Identify which cell holds the provided text, then report its (X, Y) central coordinate. 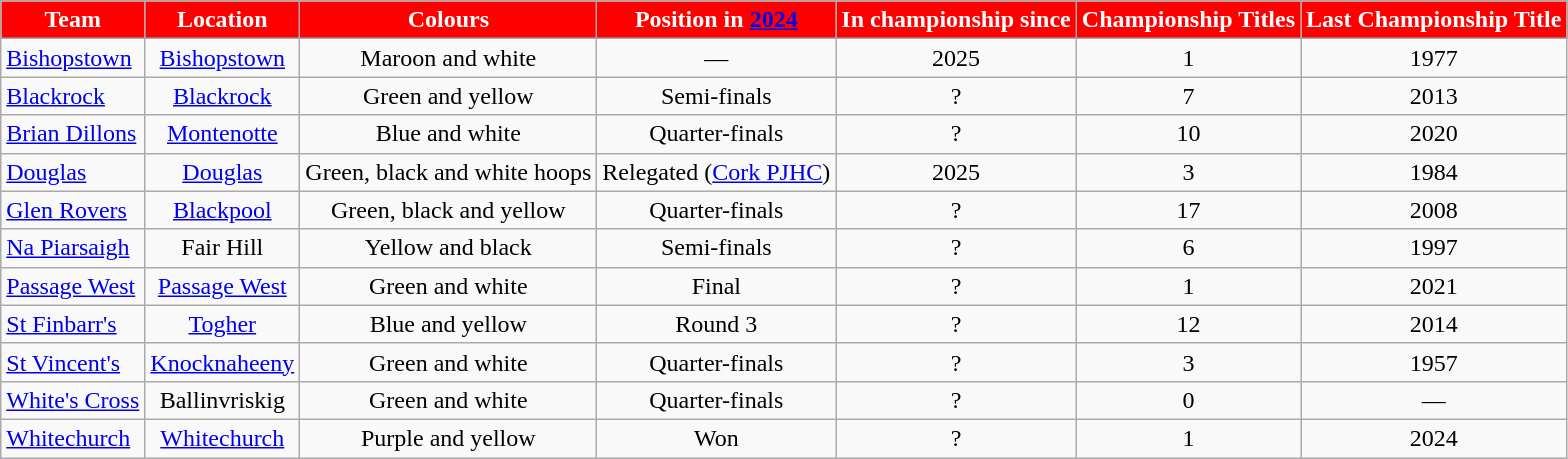
Blue and yellow (448, 324)
10 (1188, 134)
2024 (1434, 438)
Round 3 (716, 324)
12 (1188, 324)
Green, black and white hoops (448, 172)
17 (1188, 210)
2013 (1434, 96)
2008 (1434, 210)
Won (716, 438)
0 (1188, 400)
1984 (1434, 172)
Knocknaheeny (222, 362)
Position in 2024 (716, 20)
Championship Titles (1188, 20)
Blackpool (222, 210)
2021 (1434, 286)
Na Piarsaigh (73, 248)
Ballinvriskig (222, 400)
Glen Rovers (73, 210)
1997 (1434, 248)
Green and yellow (448, 96)
Fair Hill (222, 248)
White's Cross (73, 400)
Brian Dillons (73, 134)
7 (1188, 96)
St Vincent's (73, 362)
Purple and yellow (448, 438)
2014 (1434, 324)
Colours (448, 20)
Team (73, 20)
6 (1188, 248)
Final (716, 286)
Green, black and yellow (448, 210)
Montenotte (222, 134)
Last Championship Title (1434, 20)
Yellow and black (448, 248)
In championship since (956, 20)
1957 (1434, 362)
2020 (1434, 134)
Blue and white (448, 134)
Relegated (Cork PJHC) (716, 172)
Maroon and white (448, 58)
Togher (222, 324)
1977 (1434, 58)
Location (222, 20)
St Finbarr's (73, 324)
